Scan for the cell matching the given text and deliver its [x, y] coordinate at center. 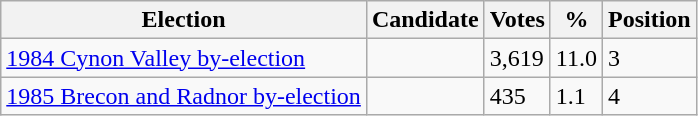
Votes [517, 20]
Election [184, 20]
3,619 [517, 58]
Candidate [425, 20]
1984 Cynon Valley by-election [184, 58]
4 [649, 96]
3 [649, 58]
435 [517, 96]
Position [649, 20]
11.0 [576, 58]
% [576, 20]
1985 Brecon and Radnor by-election [184, 96]
1.1 [576, 96]
